Identify which cell holds the provided text, then report its (X, Y) central coordinate. 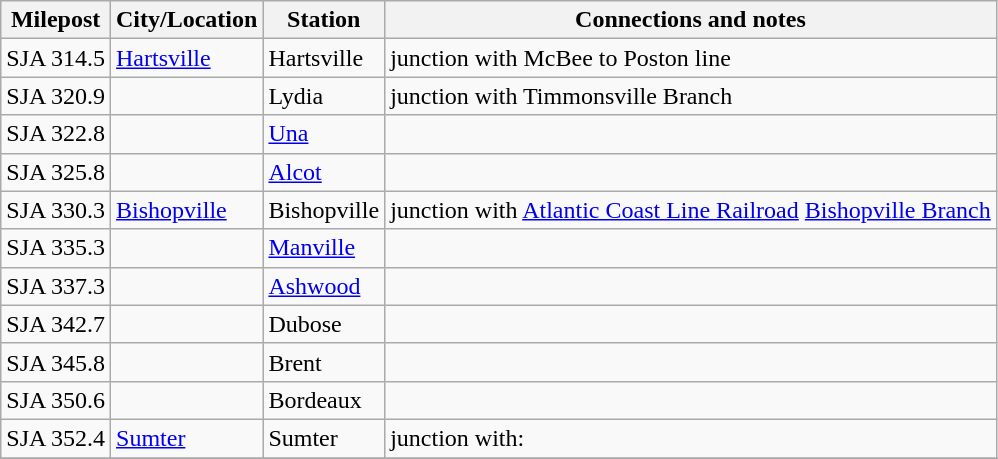
SJA 314.5 (56, 58)
SJA 345.8 (56, 362)
Una (324, 134)
Station (324, 20)
SJA 325.8 (56, 172)
Lydia (324, 96)
Brent (324, 362)
SJA 352.4 (56, 438)
Connections and notes (691, 20)
SJA 322.8 (56, 134)
City/Location (187, 20)
SJA 335.3 (56, 248)
SJA 350.6 (56, 400)
Bordeaux (324, 400)
SJA 320.9 (56, 96)
junction with: (691, 438)
Milepost (56, 20)
Dubose (324, 324)
junction with Timmonsville Branch (691, 96)
Manville (324, 248)
SJA 330.3 (56, 210)
junction with Atlantic Coast Line Railroad Bishopville Branch (691, 210)
junction with McBee to Poston line (691, 58)
SJA 342.7 (56, 324)
Ashwood (324, 286)
SJA 337.3 (56, 286)
Alcot (324, 172)
